Detect which cell encompasses the target text, then output its (X, Y) center coordinate. 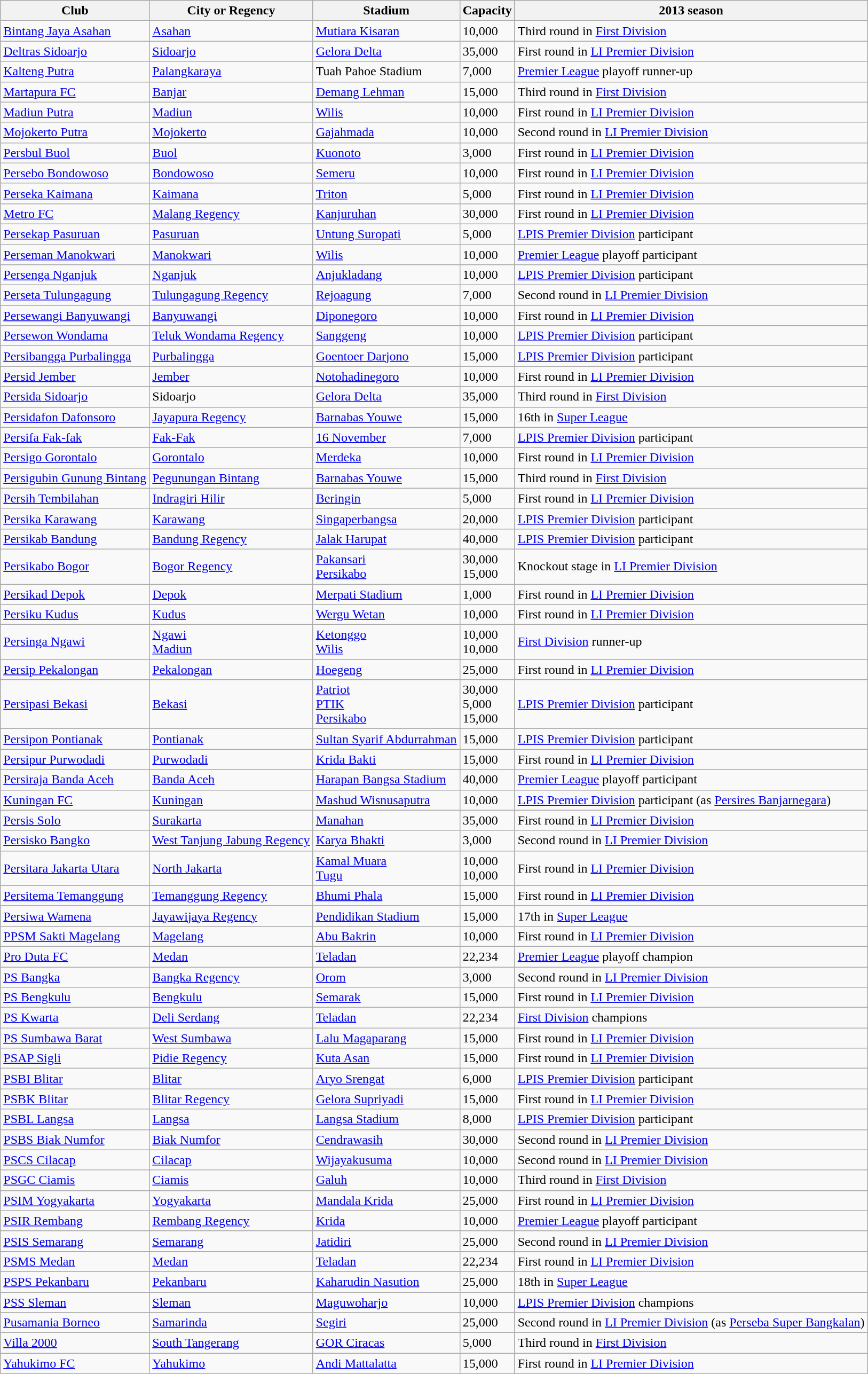
Manahan (386, 820)
Persidafon Dafonsoro (75, 417)
Persekap Pasuruan (75, 234)
Segiri (386, 1323)
Orom (386, 977)
Persewon Wondama (75, 336)
Purbalingga (231, 356)
Kuningan FC (75, 800)
16 November (386, 437)
Jayapura Regency (231, 417)
Persip Pekalongan (75, 670)
Pasuruan (231, 234)
Galuh (386, 1180)
Kuningan (231, 800)
Sleman (231, 1302)
Krida (386, 1221)
20,000 (487, 519)
Kamal MuaraTugu (386, 868)
PSBS Biak Numfor (75, 1140)
Malang Regency (231, 214)
Pekanbaru (231, 1282)
Persenga Nganjuk (75, 275)
Semeru (386, 173)
Bondowoso (231, 173)
PSBL Langsa (75, 1119)
First Division champions (691, 1018)
PSGC Ciamis (75, 1180)
Stadium (386, 11)
Biak Numfor (231, 1140)
Persika Karawang (75, 519)
Cilacap (231, 1160)
West Tanjung Jabung Regency (231, 841)
Karawang (231, 519)
Anjukladang (386, 275)
PakansariPersikabo (386, 566)
Gelora Supriyadi (386, 1099)
Pendidikan Stadium (386, 916)
Cendrawasih (386, 1140)
Langsa (231, 1119)
Tuah Pahoe Stadium (386, 72)
Krida Bakti (386, 759)
Knockout stage in LI Premier Division (691, 566)
2013 season (691, 11)
Yogyakarta (231, 1200)
PS Bangka (75, 977)
Banjar (231, 92)
Tulungagung Regency (231, 295)
Wijayakusuma (386, 1160)
PSCS Cilacap (75, 1160)
Nganjuk (231, 275)
PSIM Yogyakarta (75, 1200)
Bintang Jaya Asahan (75, 31)
Persikab Bandung (75, 539)
Untung Suropati (386, 234)
Mandala Krida (386, 1200)
Madiun Putra (75, 112)
Magelang (231, 936)
Villa 2000 (75, 1343)
PSMS Medan (75, 1261)
Singaperbangsa (386, 519)
Pidie Regency (231, 1058)
8,000 (487, 1119)
Pontianak (231, 739)
Capacity (487, 11)
Teluk Wondama Regency (231, 336)
PSBI Blitar (75, 1079)
Perseka Kaimana (75, 193)
Pro Duta FC (75, 956)
Merpati Stadium (386, 594)
Sultan Syarif Abdurrahman (386, 739)
Persih Tembilahan (75, 498)
West Sumbawa (231, 1038)
Palangkaraya (231, 72)
Kalteng Putra (75, 72)
City or Regency (231, 11)
Fak-Fak (231, 437)
Premier League playoff champion (691, 956)
Langsa Stadium (386, 1119)
Blitar Regency (231, 1099)
PatriotPTIKPersikabo (386, 704)
South Tangerang (231, 1343)
Persitara Jakarta Utara (75, 868)
Kuta Asan (386, 1058)
Harapan Bangsa Stadium (386, 780)
Pusamania Borneo (75, 1323)
Gajahmada (386, 132)
Deltras Sidoarjo (75, 51)
Metro FC (75, 214)
Semarang (231, 1241)
Mojokerto Putra (75, 132)
Persbul Buol (75, 153)
PSPS Pekanbaru (75, 1282)
Blitar (231, 1079)
18th in Super League (691, 1282)
30,0005,00015,000 (487, 704)
PS Kwarta (75, 1018)
Kudus (231, 615)
Purwodadi (231, 759)
Lalu Magaparang (386, 1038)
LPIS Premier Division participant (as Persires Banjarnegara) (691, 800)
Sanggeng (386, 336)
Indragiri Hilir (231, 498)
Asahan (231, 31)
Kaimana (231, 193)
Kaharudin Nasution (386, 1282)
Temanggung Regency (231, 896)
Rejoagung (386, 295)
PS Sumbawa Barat (75, 1038)
PSAP Sigli (75, 1058)
Persifa Fak-fak (75, 437)
Diponegoro (386, 316)
PSIS Semarang (75, 1241)
Hoegeng (386, 670)
PSBK Blitar (75, 1099)
Persitema Temanggung (75, 896)
Kuonoto (386, 153)
Bangka Regency (231, 977)
Jalak Harupat (386, 539)
Premier League playoff runner-up (691, 72)
Perseman Manokwari (75, 255)
LPIS Premier Division champions (691, 1302)
Bekasi (231, 704)
Persida Sidoarjo (75, 397)
Persipon Pontianak (75, 739)
Mutiara Kisaran (386, 31)
NgawiMadiun (231, 642)
Persikabo Bogor (75, 566)
Persewangi Banyuwangi (75, 316)
Club (75, 11)
Yahukimo (231, 1363)
PSS Sleman (75, 1302)
Deli Serdang (231, 1018)
Bengkulu (231, 998)
Persiraja Banda Aceh (75, 780)
Persikad Depok (75, 594)
Persiwa Wamena (75, 916)
Triton (386, 193)
Persiku Kudus (75, 615)
Banyuwangi (231, 316)
Bhumi Phala (386, 896)
Wergu Wetan (386, 615)
Ciamis (231, 1180)
Rembang Regency (231, 1221)
Yahukimo FC (75, 1363)
GOR Ciracas (386, 1343)
17th in Super League (691, 916)
PS Bengkulu (75, 998)
Maguwoharjo (386, 1302)
Abu Bakrin (386, 936)
Gorontalo (231, 458)
Pekalongan (231, 670)
Bandung Regency (231, 539)
North Jakarta (231, 868)
Mashud Wisnusaputra (386, 800)
Buol (231, 153)
Kanjuruhan (386, 214)
Notohadinegoro (386, 376)
Martapura FC (75, 92)
Persigo Gorontalo (75, 458)
Andi Mattalatta (386, 1363)
PPSM Sakti Magelang (75, 936)
Persisko Bangko (75, 841)
Persis Solo (75, 820)
Persid Jember (75, 376)
16th in Super League (691, 417)
Bogor Regency (231, 566)
Persebo Bondowoso (75, 173)
30,00015,000 (487, 566)
Madiun (231, 112)
Persipur Purwodadi (75, 759)
Depok (231, 594)
Banda Aceh (231, 780)
Manokwari (231, 255)
1,000 (487, 594)
Persipasi Bekasi (75, 704)
Beringin (386, 498)
Merdeka (386, 458)
KetonggoWilis (386, 642)
Goentoer Darjono (386, 356)
Jember (231, 376)
Mojokerto (231, 132)
6,000 (487, 1079)
Second round in LI Premier Division (as Perseba Super Bangkalan) (691, 1323)
Persigubin Gunung Bintang (75, 478)
Persibangga Purbalingga (75, 356)
Semarak (386, 998)
Surakarta (231, 820)
Jatidiri (386, 1241)
First Division runner-up (691, 642)
Aryo Srengat (386, 1079)
Perseta Tulungagung (75, 295)
PSIR Rembang (75, 1221)
Demang Lehman (386, 92)
Jayawijaya Regency (231, 916)
Pegunungan Bintang (231, 478)
Samarinda (231, 1323)
Karya Bhakti (386, 841)
Persinga Ngawi (75, 642)
